Output the [X, Y] coordinate of the center of the cell containing the given text.  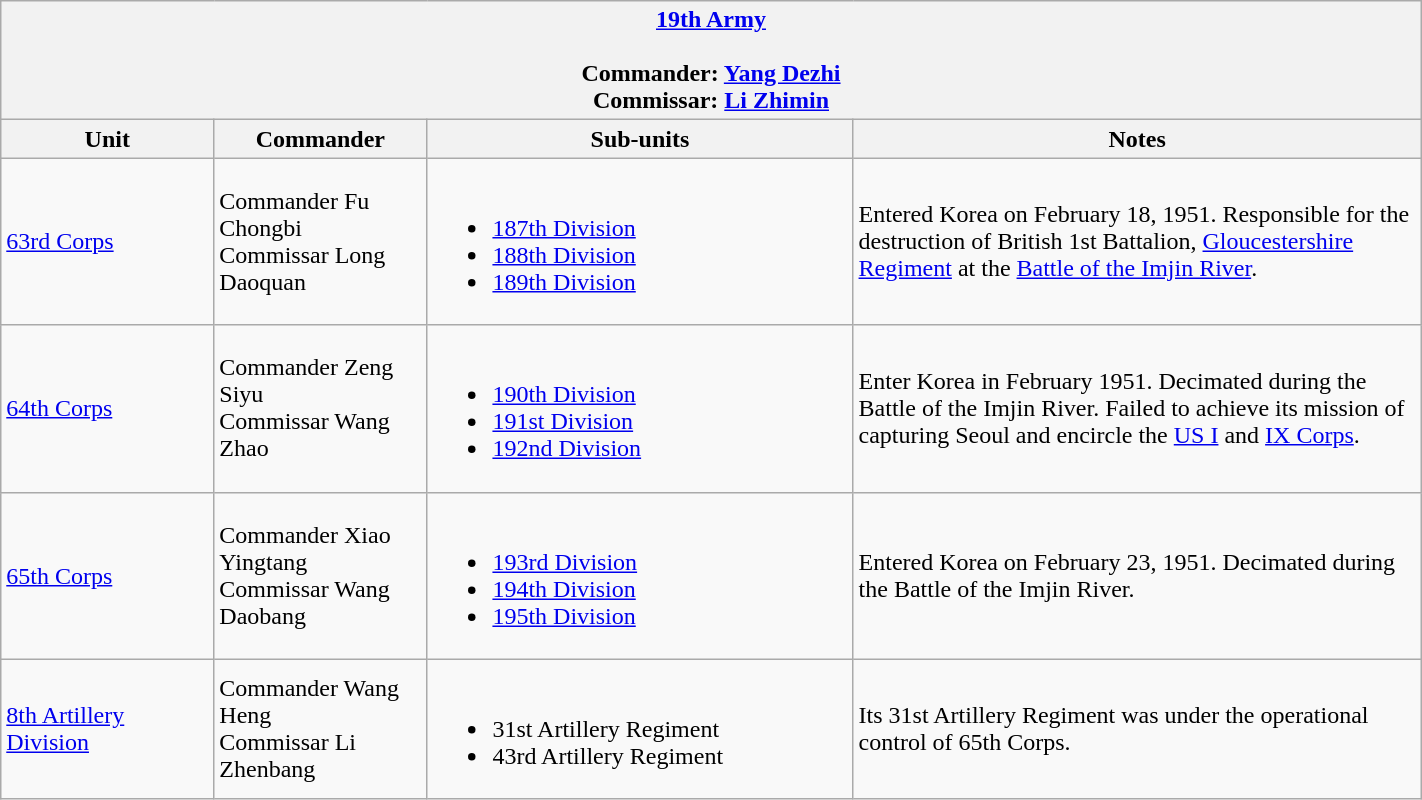
Sub-units [640, 139]
Commander Zeng SiyuCommissar Wang Zhao [320, 408]
65th Corps [108, 576]
Commander Wang HengCommissar Li Zhenbang [320, 729]
187th Division188th Division189th Division [640, 242]
64th Corps [108, 408]
190th Division191st Division192nd Division [640, 408]
Entered Korea on February 23, 1951. Decimated during the Battle of the Imjin River. [1137, 576]
Unit [108, 139]
Commander Xiao YingtangCommissar Wang Daobang [320, 576]
193rd Division194th Division195th Division [640, 576]
63rd Corps [108, 242]
Commander Fu ChongbiCommissar Long Daoquan [320, 242]
8th Artillery Division [108, 729]
Commander [320, 139]
Notes [1137, 139]
Its 31st Artillery Regiment was under the operational control of 65th Corps. [1137, 729]
31st Artillery Regiment43rd Artillery Regiment [640, 729]
19th ArmyCommander: Yang Dezhi Commissar: Li Zhimin [711, 60]
